Output the [X, Y] coordinate of the center of the cell containing the given text.  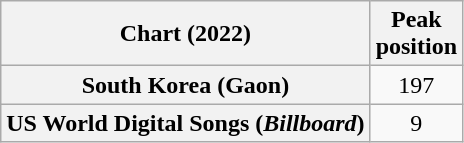
9 [416, 123]
US World Digital Songs (Billboard) [186, 123]
Peakposition [416, 34]
South Korea (Gaon) [186, 85]
Chart (2022) [186, 34]
197 [416, 85]
